Pinpoint the cell where the given text exists, returning its [x, y] midpoint coordinate. 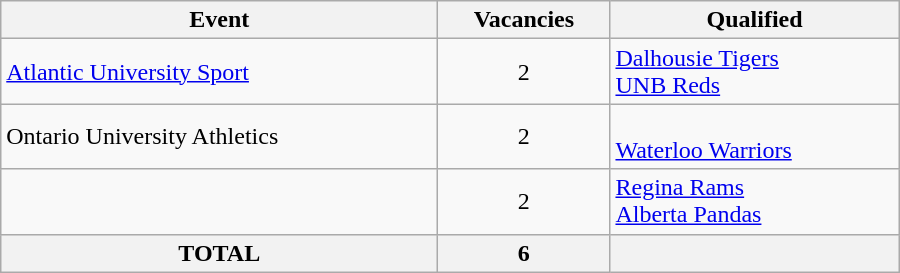
Dalhousie Tigers UNB Reds [754, 72]
Qualified [754, 20]
TOTAL [220, 253]
Regina Rams Alberta Pandas [754, 202]
Vacancies [524, 20]
Ontario University Athletics [220, 136]
Atlantic University Sport [220, 72]
Waterloo Warriors [754, 136]
6 [524, 253]
Event [220, 20]
